Pinpoint the cell where the given text exists, returning its [X, Y] midpoint coordinate. 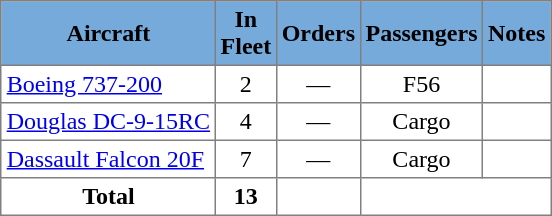
Boeing 737-200 [108, 84]
4 [246, 122]
F56 [421, 84]
Orders [318, 33]
Total [108, 197]
13 [246, 197]
7 [246, 159]
Notes [517, 33]
Dassault Falcon 20F [108, 159]
Douglas DC-9-15RC [108, 122]
Passengers [421, 33]
Aircraft [108, 33]
InFleet [246, 33]
2 [246, 84]
